Determine the [X, Y] coordinate at the center of the cell enclosing the given text.  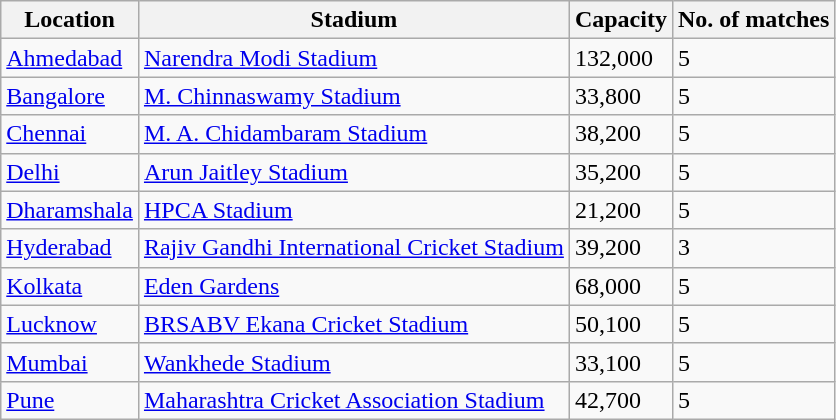
50,100 [620, 324]
68,000 [620, 286]
Dharamshala [70, 210]
Narendra Modi Stadium [354, 58]
33,800 [620, 96]
Arun Jaitley Stadium [354, 172]
Bangalore [70, 96]
Ahmedabad [70, 58]
Pune [70, 400]
HPCA Stadium [354, 210]
Kolkata [70, 286]
3 [753, 248]
M. Chinnaswamy Stadium [354, 96]
Capacity [620, 20]
BRSABV Ekana Cricket Stadium [354, 324]
No. of matches [753, 20]
Hyderabad [70, 248]
Stadium [354, 20]
Chennai [70, 134]
M. A. Chidambaram Stadium [354, 134]
Eden Gardens [354, 286]
Location [70, 20]
Rajiv Gandhi International Cricket Stadium [354, 248]
38,200 [620, 134]
33,100 [620, 362]
132,000 [620, 58]
Mumbai [70, 362]
Delhi [70, 172]
21,200 [620, 210]
42,700 [620, 400]
Maharashtra Cricket Association Stadium [354, 400]
35,200 [620, 172]
Lucknow [70, 324]
39,200 [620, 248]
Wankhede Stadium [354, 362]
